Detect which cell encompasses the target text, then output its [X, Y] center coordinate. 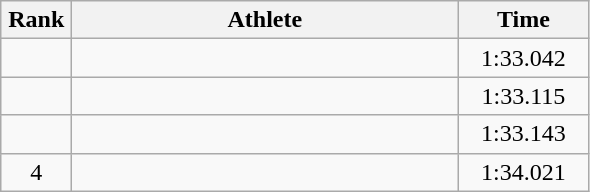
1:33.143 [524, 134]
1:34.021 [524, 172]
Athlete [265, 20]
4 [36, 172]
Rank [36, 20]
1:33.042 [524, 58]
1:33.115 [524, 96]
Time [524, 20]
